Extract the [x, y] coordinate from the center of the cell holding the provided text.  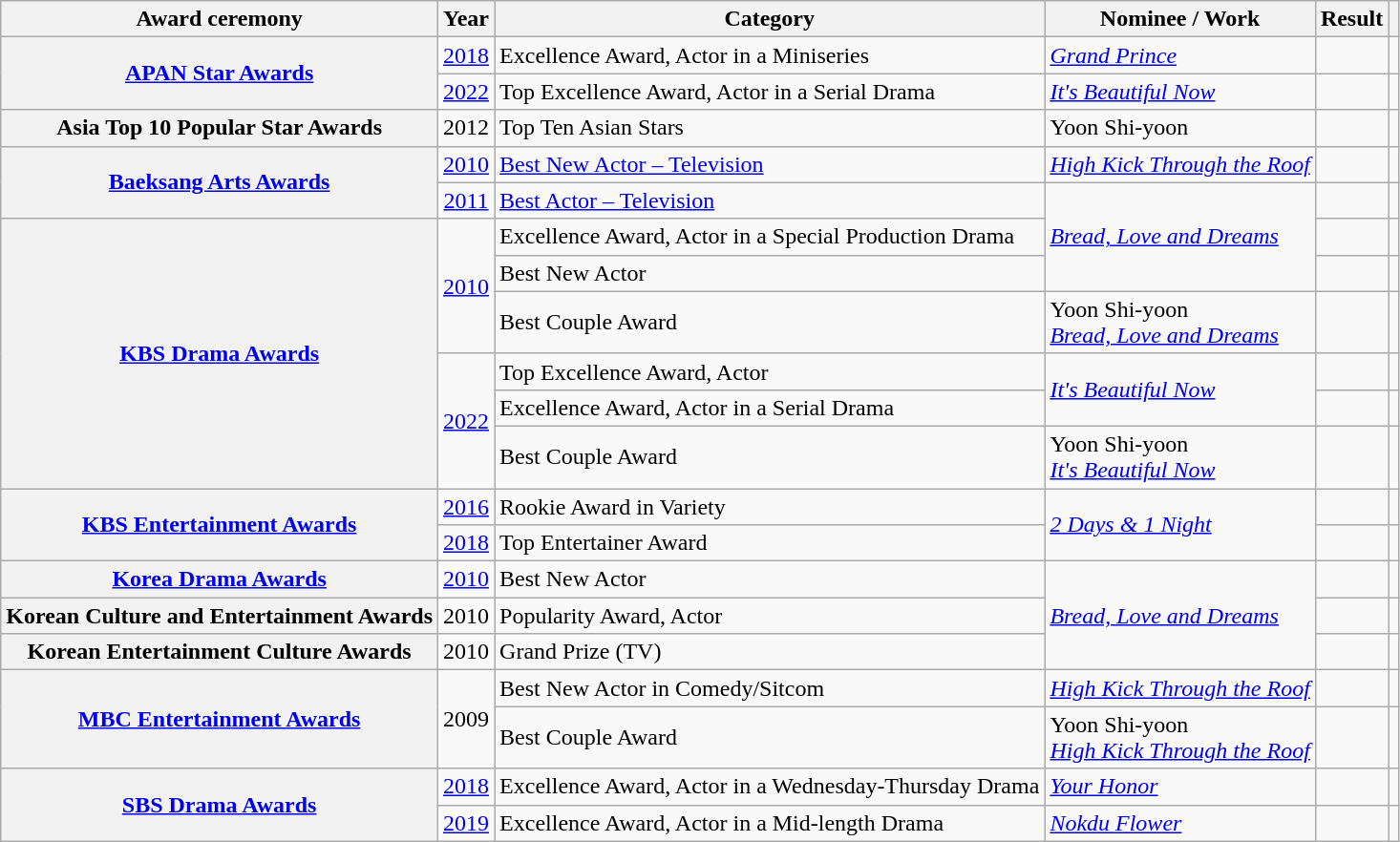
Yoon Shi-yoon Bread, Love and Dreams [1180, 323]
Grand Prince [1180, 55]
Baeksang Arts Awards [220, 182]
Nokdu Flower [1180, 823]
Top Entertainer Award [770, 543]
Asia Top 10 Popular Star Awards [220, 128]
Your Honor [1180, 787]
Excellence Award, Actor in a Special Production Drama [770, 237]
Excellence Award, Actor in a Miniseries [770, 55]
2019 [466, 823]
Nominee / Work [1180, 19]
Year [466, 19]
Yoon Shi-yoon High Kick Through the Roof [1180, 737]
KBS Drama Awards [220, 353]
2 Days & 1 Night [1180, 525]
2016 [466, 507]
Category [770, 19]
Excellence Award, Actor in a Serial Drama [770, 408]
Top Excellence Award, Actor in a Serial Drama [770, 92]
2012 [466, 128]
Grand Prize (TV) [770, 652]
Result [1351, 19]
SBS Drama Awards [220, 805]
MBC Entertainment Awards [220, 720]
Excellence Award, Actor in a Mid-length Drama [770, 823]
Popularity Award, Actor [770, 616]
2009 [466, 720]
Korea Drama Awards [220, 579]
Top Excellence Award, Actor [770, 371]
APAN Star Awards [220, 74]
Top Ten Asian Stars [770, 128]
2011 [466, 200]
Korean Culture and Entertainment Awards [220, 616]
Excellence Award, Actor in a Wednesday-Thursday Drama [770, 787]
Award ceremony [220, 19]
Best New Actor – Television [770, 164]
Rookie Award in Variety [770, 507]
KBS Entertainment Awards [220, 525]
Yoon Shi-yoon [1180, 128]
Korean Entertainment Culture Awards [220, 652]
Yoon Shi-yoon It's Beautiful Now [1180, 456]
Best Actor – Television [770, 200]
Best New Actor in Comedy/Sitcom [770, 688]
